Output the (x, y) coordinate of the center of the cell containing the given text.  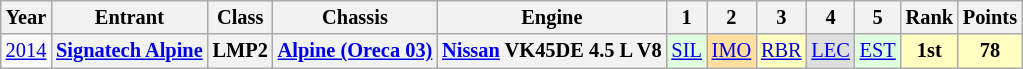
SIL (687, 51)
Rank (930, 17)
Signatech Alpine (129, 51)
1 (687, 17)
LMP2 (240, 51)
LEC (831, 51)
5 (878, 17)
3 (781, 17)
Class (240, 17)
Year (26, 17)
Nissan VK45DE 4.5 L V8 (552, 51)
IMO (732, 51)
78 (990, 51)
4 (831, 17)
1st (930, 51)
2014 (26, 51)
Points (990, 17)
Entrant (129, 17)
Alpine (Oreca 03) (355, 51)
EST (878, 51)
2 (732, 17)
Chassis (355, 17)
Engine (552, 17)
RBR (781, 51)
